Extract the (x, y) coordinate from the center of the cell holding the provided text.  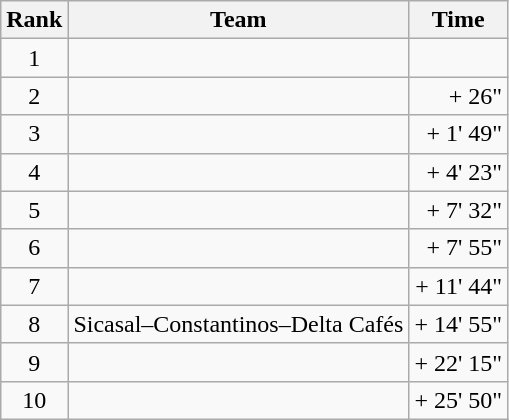
3 (34, 134)
Sicasal–Constantinos–Delta Cafés (238, 324)
4 (34, 172)
1 (34, 58)
+ 14' 55" (458, 324)
2 (34, 96)
+ 7' 32" (458, 210)
+ 26" (458, 96)
5 (34, 210)
6 (34, 248)
Time (458, 20)
+ 22' 15" (458, 362)
9 (34, 362)
+ 1' 49" (458, 134)
+ 7' 55" (458, 248)
10 (34, 400)
+ 25' 50" (458, 400)
+ 4' 23" (458, 172)
+ 11' 44" (458, 286)
8 (34, 324)
Rank (34, 20)
7 (34, 286)
Team (238, 20)
